Return the [X, Y] coordinate for the center point of the cell that contains the specified text.  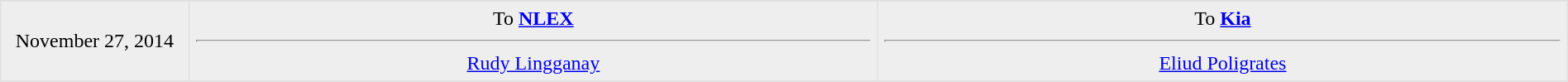
To NLEXRudy Lingganay [533, 41]
November 27, 2014 [94, 41]
To KiaEliud Poligrates [1223, 41]
